For the text-containing cell, return its midpoint in (x, y) coordinate format. 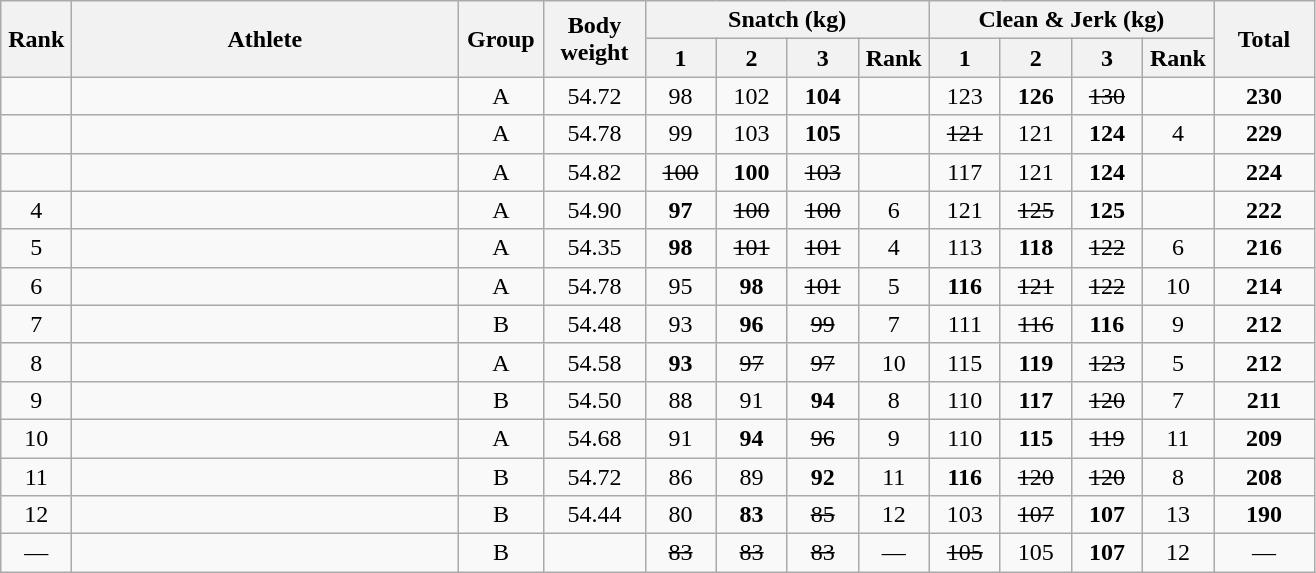
111 (964, 324)
126 (1036, 96)
Clean & Jerk (kg) (1071, 20)
118 (1036, 248)
80 (680, 515)
54.50 (594, 400)
85 (822, 515)
208 (1264, 477)
Athlete (265, 39)
113 (964, 248)
54.44 (594, 515)
54.68 (594, 438)
54.82 (594, 172)
Body weight (594, 39)
222 (1264, 210)
211 (1264, 400)
190 (1264, 515)
229 (1264, 134)
Group (501, 39)
102 (752, 96)
88 (680, 400)
216 (1264, 248)
230 (1264, 96)
92 (822, 477)
104 (822, 96)
13 (1178, 515)
54.90 (594, 210)
54.58 (594, 362)
209 (1264, 438)
54.48 (594, 324)
214 (1264, 286)
95 (680, 286)
130 (1106, 96)
Total (1264, 39)
86 (680, 477)
224 (1264, 172)
89 (752, 477)
Snatch (kg) (787, 20)
54.35 (594, 248)
